Provide the (X, Y) coordinate of the cell's center where the given text is located.  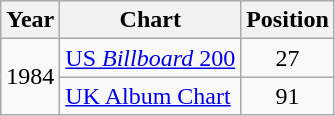
US Billboard 200 (150, 58)
27 (288, 58)
91 (288, 96)
UK Album Chart (150, 96)
Position (288, 20)
1984 (30, 77)
Year (30, 20)
Chart (150, 20)
